Determine the [X, Y] coordinate at the center of the cell enclosing the given text.  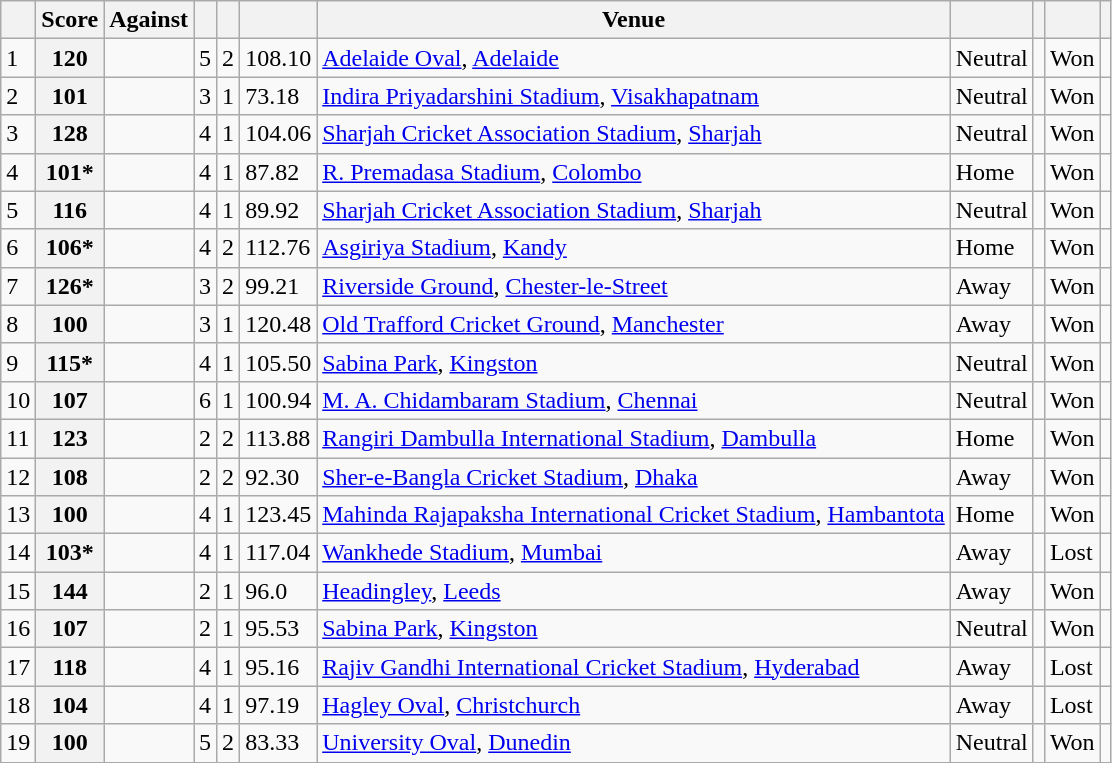
96.0 [278, 591]
99.21 [278, 286]
University Oval, Dunedin [634, 743]
116 [70, 210]
95.16 [278, 667]
87.82 [278, 172]
10 [18, 400]
Rangiri Dambulla International Stadium, Dambulla [634, 438]
92.30 [278, 477]
104 [70, 705]
Adelaide Oval, Adelaide [634, 58]
Hagley Oval, Christchurch [634, 705]
105.50 [278, 362]
14 [18, 553]
126* [70, 286]
97.19 [278, 705]
11 [18, 438]
Asgiriya Stadium, Kandy [634, 248]
19 [18, 743]
128 [70, 134]
104.06 [278, 134]
Wankhede Stadium, Mumbai [634, 553]
83.33 [278, 743]
13 [18, 515]
16 [18, 629]
123 [70, 438]
Score [70, 20]
108.10 [278, 58]
100.94 [278, 400]
Sher-e-Bangla Cricket Stadium, Dhaka [634, 477]
118 [70, 667]
113.88 [278, 438]
120.48 [278, 324]
7 [18, 286]
108 [70, 477]
R. Premadasa Stadium, Colombo [634, 172]
Riverside Ground, Chester-le-Street [634, 286]
8 [18, 324]
15 [18, 591]
Venue [634, 20]
101* [70, 172]
17 [18, 667]
12 [18, 477]
112.76 [278, 248]
89.92 [278, 210]
Indira Priyadarshini Stadium, Visakhapatnam [634, 96]
M. A. Chidambaram Stadium, Chennai [634, 400]
Against [149, 20]
95.53 [278, 629]
Headingley, Leeds [634, 591]
120 [70, 58]
117.04 [278, 553]
9 [18, 362]
123.45 [278, 515]
18 [18, 705]
Old Trafford Cricket Ground, Manchester [634, 324]
73.18 [278, 96]
Rajiv Gandhi International Cricket Stadium, Hyderabad [634, 667]
101 [70, 96]
106* [70, 248]
Mahinda Rajapaksha International Cricket Stadium, Hambantota [634, 515]
144 [70, 591]
103* [70, 553]
115* [70, 362]
